Return the [x, y] coordinate for the center point of the cell that contains the specified text.  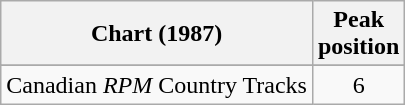
Peakposition [358, 34]
Canadian RPM Country Tracks [157, 85]
6 [358, 85]
Chart (1987) [157, 34]
